Return the (X, Y) coordinate for the center point of the cell that contains the specified text.  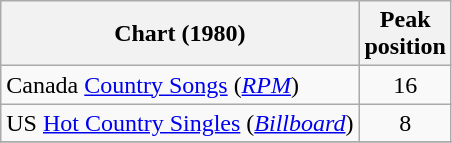
US Hot Country Singles (Billboard) (180, 123)
Peakposition (405, 34)
Chart (1980) (180, 34)
16 (405, 85)
Canada Country Songs (RPM) (180, 85)
8 (405, 123)
